Find where the given text appears and provide that cell's center as [X, Y] coordinate. 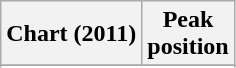
Peakposition [188, 34]
Chart (2011) [72, 34]
